Find where the given text appears and provide that cell's center as (x, y) coordinate. 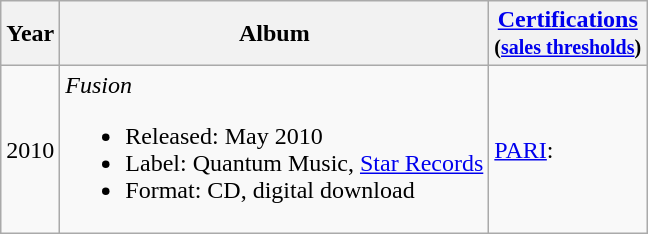
2010 (30, 150)
Year (30, 34)
Album (274, 34)
FusionReleased: May 2010Label: Quantum Music, Star RecordsFormat: CD, digital download (274, 150)
PARI: (568, 150)
Certifications(sales thresholds) (568, 34)
